Identify which cell holds the provided text, then report its [x, y] central coordinate. 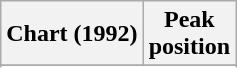
Chart (1992) [72, 34]
Peakposition [189, 34]
